Output the [X, Y] coordinate of the center of the cell containing the given text.  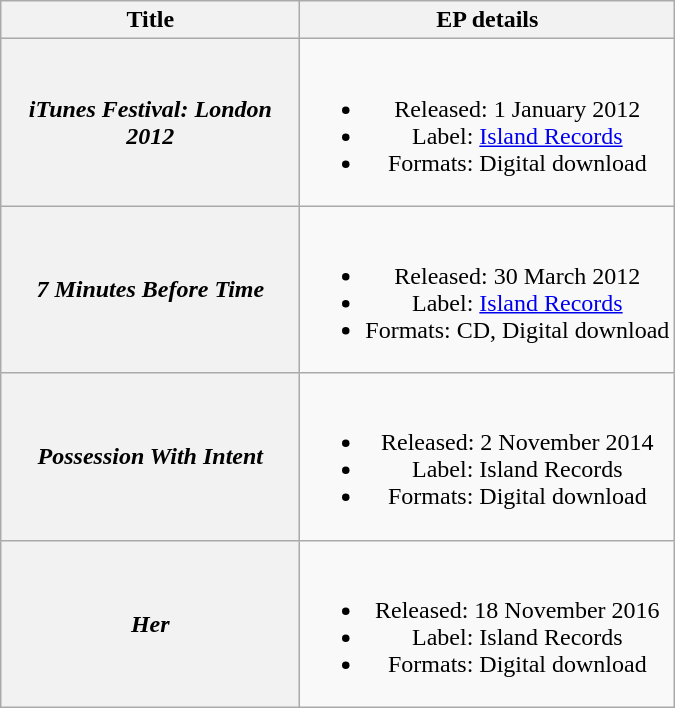
Released: 30 March 2012Label: Island RecordsFormats: CD, Digital download [488, 290]
Released: 18 November 2016Label: Island RecordsFormats: Digital download [488, 624]
EP details [488, 20]
Her [150, 624]
Released: 2 November 2014Label: Island RecordsFormats: Digital download [488, 456]
iTunes Festival: London 2012 [150, 122]
7 Minutes Before Time [150, 290]
Released: 1 January 2012Label: Island RecordsFormats: Digital download [488, 122]
Title [150, 20]
Possession With Intent [150, 456]
